Locate the cell with the specified text and output its [X, Y] center coordinate. 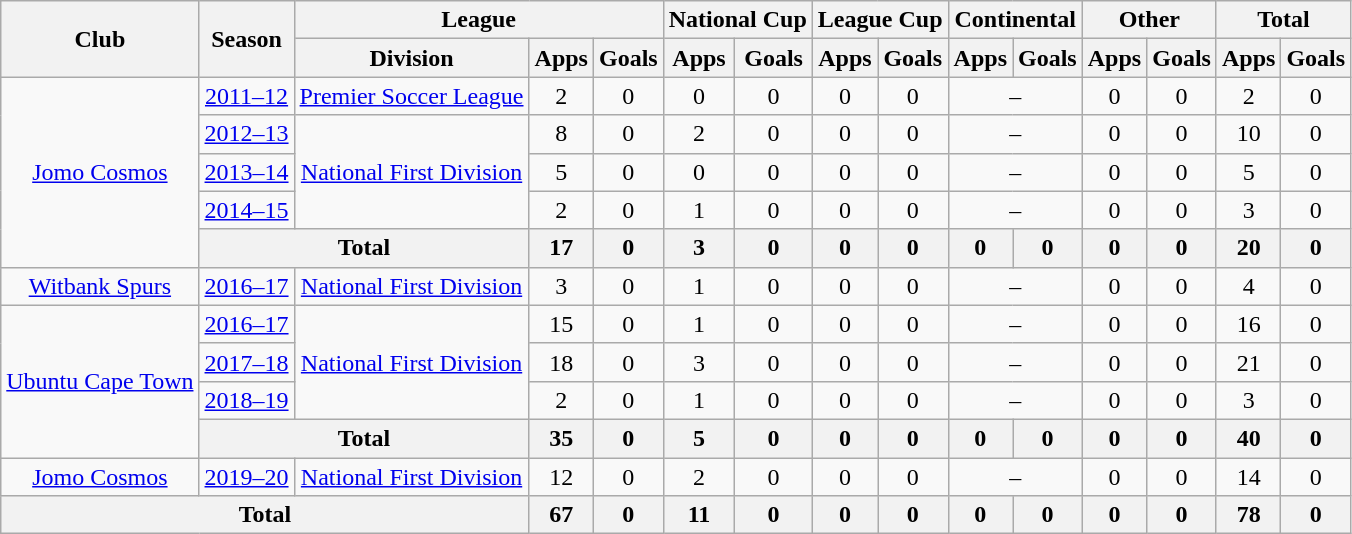
Club [100, 39]
2018–19 [246, 400]
Other [1149, 20]
4 [1248, 286]
11 [699, 515]
League [478, 20]
16 [1248, 324]
78 [1248, 515]
21 [1248, 362]
2019–20 [246, 477]
15 [561, 324]
2011–12 [246, 96]
14 [1248, 477]
17 [561, 248]
40 [1248, 438]
National Cup [738, 20]
Continental [1015, 20]
2017–18 [246, 362]
12 [561, 477]
8 [561, 134]
Witbank Spurs [100, 286]
18 [561, 362]
League Cup [880, 20]
2013–14 [246, 172]
35 [561, 438]
Premier Soccer League [412, 96]
20 [1248, 248]
10 [1248, 134]
Division [412, 58]
2014–15 [246, 210]
2012–13 [246, 134]
Ubuntu Cape Town [100, 381]
67 [561, 515]
Season [246, 39]
